Scan for the cell matching the given text and deliver its (x, y) coordinate at center. 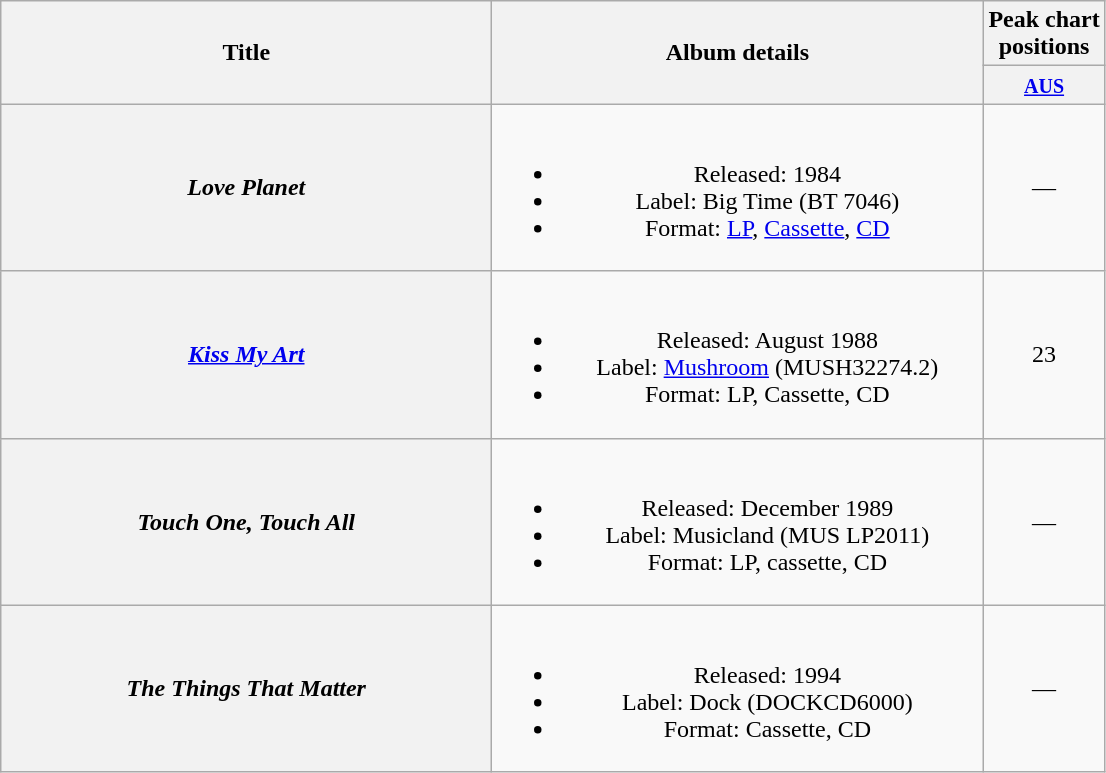
Touch One, Touch All (246, 522)
Released: December 1989Label: Musicland (MUS LP2011)Format: LP, cassette, CD (738, 522)
Peak chartpositions (1044, 34)
Album details (738, 52)
Kiss My Art (246, 354)
Love Planet (246, 188)
The Things That Matter (246, 688)
Released: August 1988Label: Mushroom (MUSH32274.2)Format: LP, Cassette, CD (738, 354)
23 (1044, 354)
AUS (1044, 85)
Released: 1994Label: Dock (DOCKCD6000)Format: Cassette, CD (738, 688)
Title (246, 52)
Released: 1984Label: Big Time (BT 7046)Format: LP, Cassette, CD (738, 188)
